From the cell containing the given text, extract its center point as (x, y) coordinate. 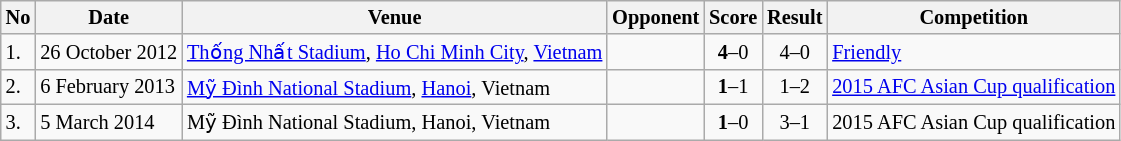
26 October 2012 (108, 52)
2. (18, 86)
1–2 (794, 86)
No (18, 17)
Opponent (656, 17)
Date (108, 17)
1–1 (733, 86)
3. (18, 122)
Venue (394, 17)
6 February 2013 (108, 86)
Result (794, 17)
Score (733, 17)
3–1 (794, 122)
Thống Nhất Stadium, Ho Chi Minh City, Vietnam (394, 52)
1. (18, 52)
Friendly (974, 52)
5 March 2014 (108, 122)
Competition (974, 17)
1–0 (733, 122)
